Capture the cell that displays the provided text and extract its [X, Y] central coordinate. 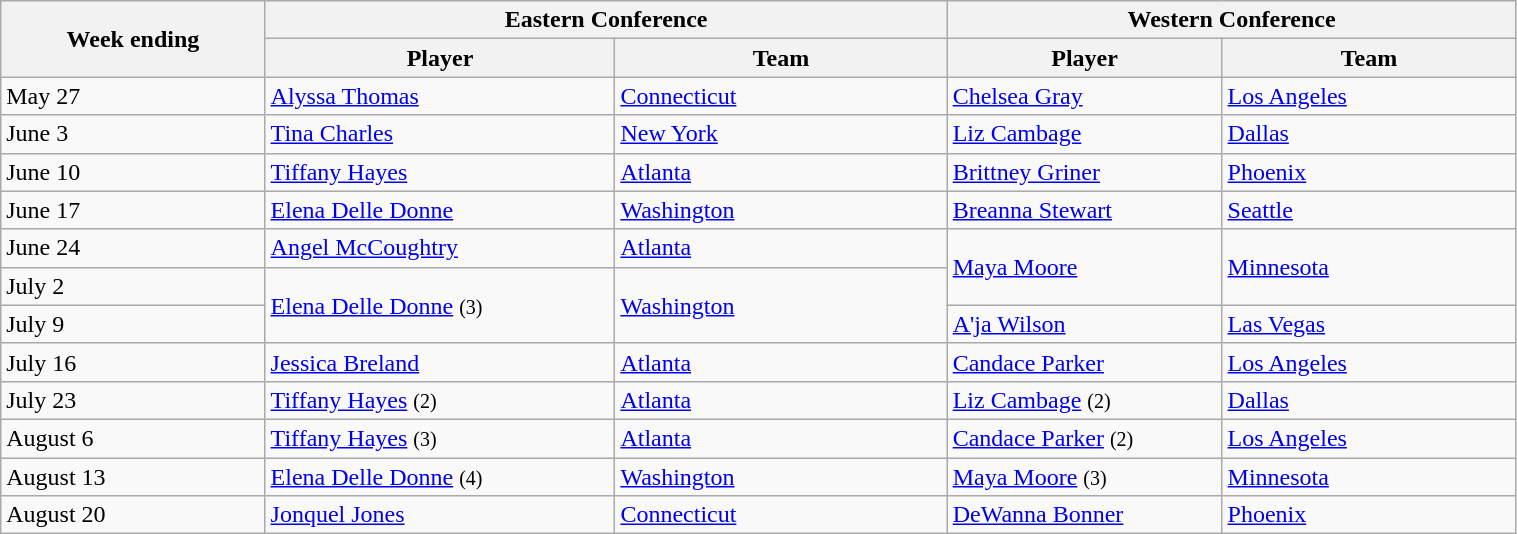
Elena Delle Donne (3) [440, 305]
Eastern Conference [606, 20]
July 9 [133, 324]
New York [781, 134]
Week ending [133, 39]
Elena Delle Donne [440, 210]
Brittney Griner [1084, 172]
Candace Parker [1084, 362]
Seattle [1369, 210]
July 16 [133, 362]
DeWanna Bonner [1084, 515]
Angel McCoughtry [440, 248]
July 23 [133, 400]
June 24 [133, 248]
Maya Moore (3) [1084, 477]
June 10 [133, 172]
June 3 [133, 134]
Tina Charles [440, 134]
Liz Cambage (2) [1084, 400]
Candace Parker (2) [1084, 438]
August 6 [133, 438]
Alyssa Thomas [440, 96]
Maya Moore [1084, 267]
Jessica Breland [440, 362]
Western Conference [1232, 20]
July 2 [133, 286]
May 27 [133, 96]
August 13 [133, 477]
Tiffany Hayes (3) [440, 438]
Liz Cambage [1084, 134]
Jonquel Jones [440, 515]
Tiffany Hayes (2) [440, 400]
Las Vegas [1369, 324]
Elena Delle Donne (4) [440, 477]
June 17 [133, 210]
Chelsea Gray [1084, 96]
August 20 [133, 515]
Tiffany Hayes [440, 172]
A'ja Wilson [1084, 324]
Breanna Stewart [1084, 210]
